Pinpoint the cell where the given text exists, returning its [X, Y] midpoint coordinate. 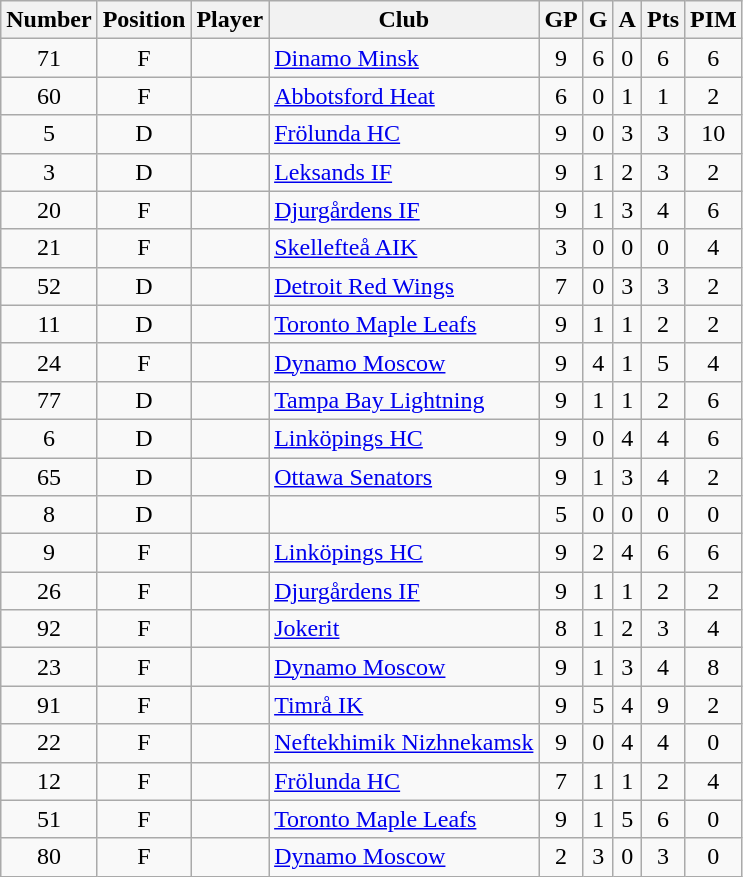
Neftekhimik Nizhnekamsk [404, 743]
Number [49, 20]
PIM [714, 20]
21 [49, 248]
Detroit Red Wings [404, 286]
71 [49, 58]
Jokerit [404, 629]
Club [404, 20]
Abbotsford Heat [404, 96]
10 [714, 134]
A [627, 20]
23 [49, 667]
11 [49, 324]
92 [49, 629]
Skellefteå AIK [404, 248]
GP [561, 20]
Player [230, 20]
51 [49, 819]
Pts [662, 20]
Leksands IF [404, 172]
26 [49, 591]
91 [49, 705]
Dinamo Minsk [404, 58]
Timrå IK [404, 705]
77 [49, 400]
60 [49, 96]
20 [49, 210]
22 [49, 743]
Tampa Bay Lightning [404, 400]
65 [49, 477]
Position [144, 20]
24 [49, 362]
12 [49, 781]
80 [49, 857]
Ottawa Senators [404, 477]
52 [49, 286]
G [598, 20]
